Identify which cell holds the provided text, then report its [X, Y] central coordinate. 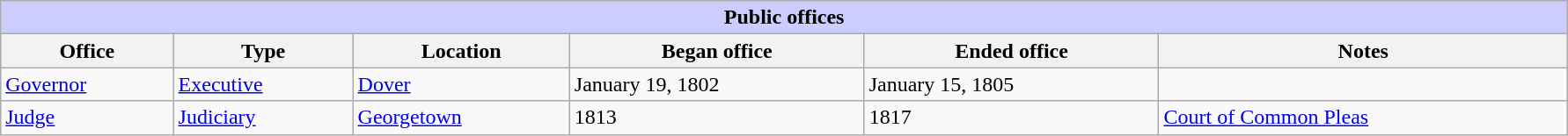
Office [87, 51]
Location [461, 51]
1817 [1012, 118]
Public offices [785, 18]
Judge [87, 118]
Ended office [1012, 51]
Georgetown [461, 118]
Dover [461, 84]
January 19, 1802 [716, 84]
Executive [263, 84]
Notes [1364, 51]
Judiciary [263, 118]
1813 [716, 118]
Began office [716, 51]
Type [263, 51]
Governor [87, 84]
Court of Common Pleas [1364, 118]
January 15, 1805 [1012, 84]
